Detect which cell encompasses the target text, then output its (X, Y) center coordinate. 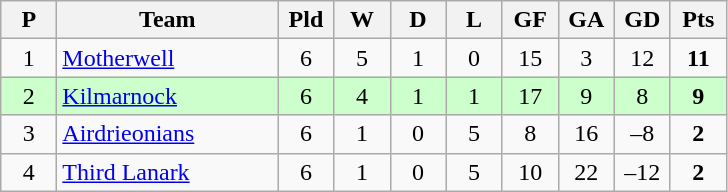
L (474, 20)
17 (530, 96)
Motherwell (168, 58)
22 (586, 172)
15 (530, 58)
Team (168, 20)
GD (642, 20)
Kilmarnock (168, 96)
P (29, 20)
Third Lanark (168, 172)
Pts (698, 20)
10 (530, 172)
Pld (306, 20)
–8 (642, 134)
GA (586, 20)
11 (698, 58)
GF (530, 20)
Airdrieonians (168, 134)
12 (642, 58)
16 (586, 134)
–12 (642, 172)
D (418, 20)
W (362, 20)
